From the cell containing the given text, extract its center point as [x, y] coordinate. 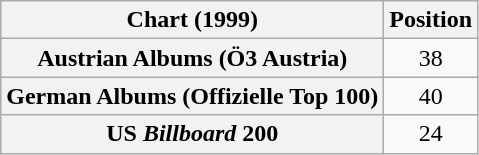
40 [431, 96]
US Billboard 200 [192, 134]
24 [431, 134]
Chart (1999) [192, 20]
38 [431, 58]
German Albums (Offizielle Top 100) [192, 96]
Position [431, 20]
Austrian Albums (Ö3 Austria) [192, 58]
